Scan for the cell matching the given text and deliver its [X, Y] coordinate at center. 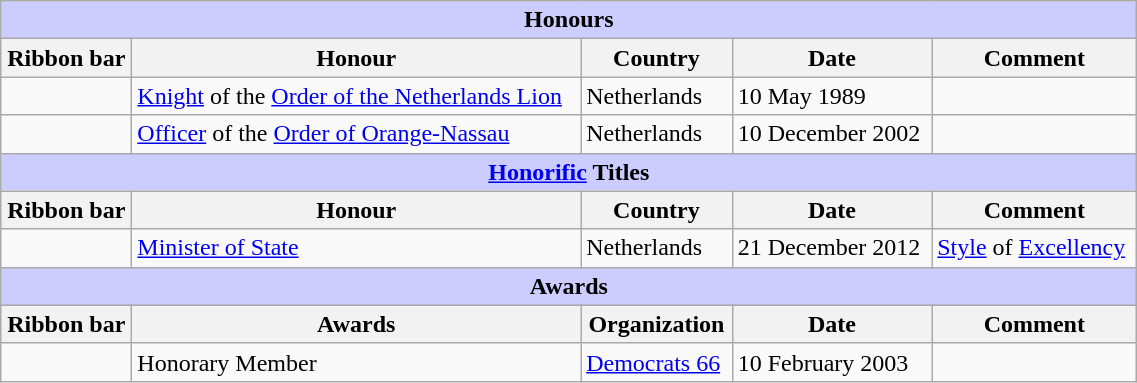
Honorary Member [356, 362]
Officer of the Order of Orange-Nassau [356, 134]
10 May 1989 [832, 96]
Honorific Titles [569, 172]
Honours [569, 20]
Organization [657, 324]
10 February 2003 [832, 362]
Style of Excellency [1034, 248]
10 December 2002 [832, 134]
Knight of the Order of the Netherlands Lion [356, 96]
Democrats 66 [657, 362]
Minister of State [356, 248]
21 December 2012 [832, 248]
